From the cell containing the given text, extract its center point as [X, Y] coordinate. 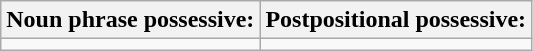
Noun phrase possessive: [130, 20]
Postpositional possessive: [396, 20]
